For the text-containing cell, return its midpoint in [x, y] coordinate format. 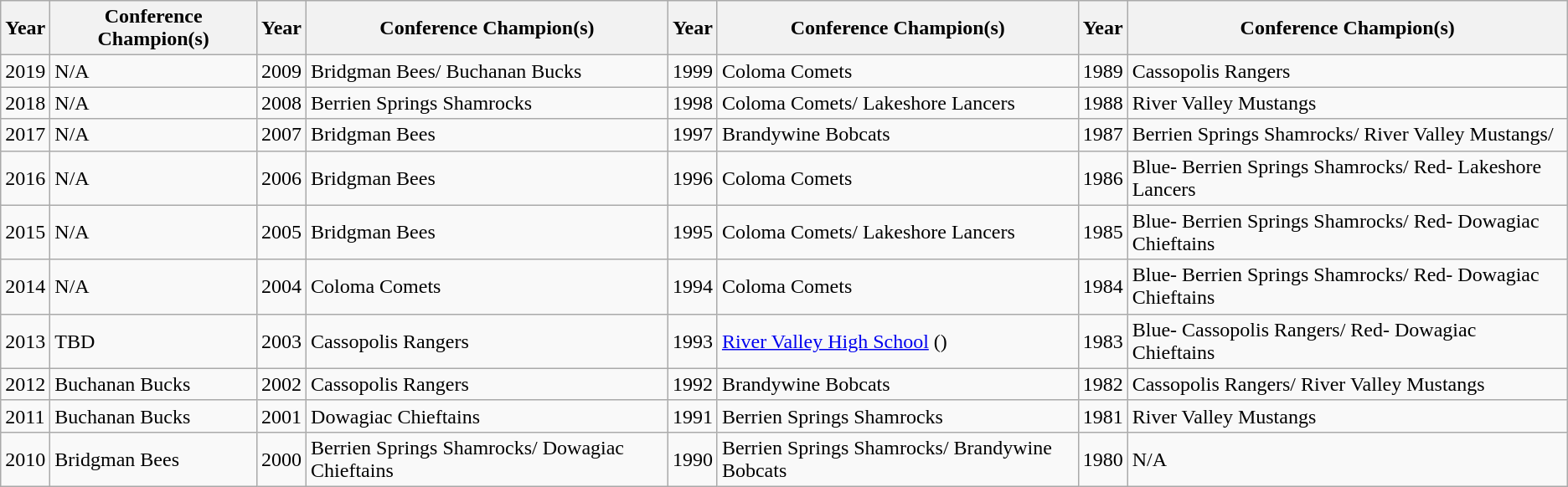
1982 [1102, 384]
Blue- Cassopolis Rangers/ Red- Dowagiac Chieftains [1347, 341]
1988 [1102, 103]
Dowagiac Chieftains [487, 416]
1992 [692, 384]
Cassopolis Rangers/ River Valley Mustangs [1347, 384]
1994 [692, 286]
1999 [692, 71]
2002 [281, 384]
Berrien Springs Shamrocks/ Brandywine Bobcats [898, 459]
Blue- Berrien Springs Shamrocks/ Red- Lakeshore Lancers [1347, 177]
2010 [25, 459]
Bridgman Bees/ Buchanan Bucks [487, 71]
2003 [281, 341]
2006 [281, 177]
2008 [281, 103]
2005 [281, 233]
2018 [25, 103]
2012 [25, 384]
1983 [1102, 341]
2004 [281, 286]
2009 [281, 71]
2016 [25, 177]
2007 [281, 135]
2011 [25, 416]
1995 [692, 233]
1985 [1102, 233]
1980 [1102, 459]
2013 [25, 341]
1991 [692, 416]
1987 [1102, 135]
1996 [692, 177]
1998 [692, 103]
2017 [25, 135]
2000 [281, 459]
1989 [1102, 71]
2001 [281, 416]
2014 [25, 286]
2015 [25, 233]
Berrien Springs Shamrocks/ Dowagiac Chieftains [487, 459]
1993 [692, 341]
1997 [692, 135]
1990 [692, 459]
1986 [1102, 177]
1984 [1102, 286]
River Valley High School () [898, 341]
Berrien Springs Shamrocks/ River Valley Mustangs/ [1347, 135]
1981 [1102, 416]
TBD [154, 341]
2019 [25, 71]
